Detect which cell encompasses the target text, then output its [x, y] center coordinate. 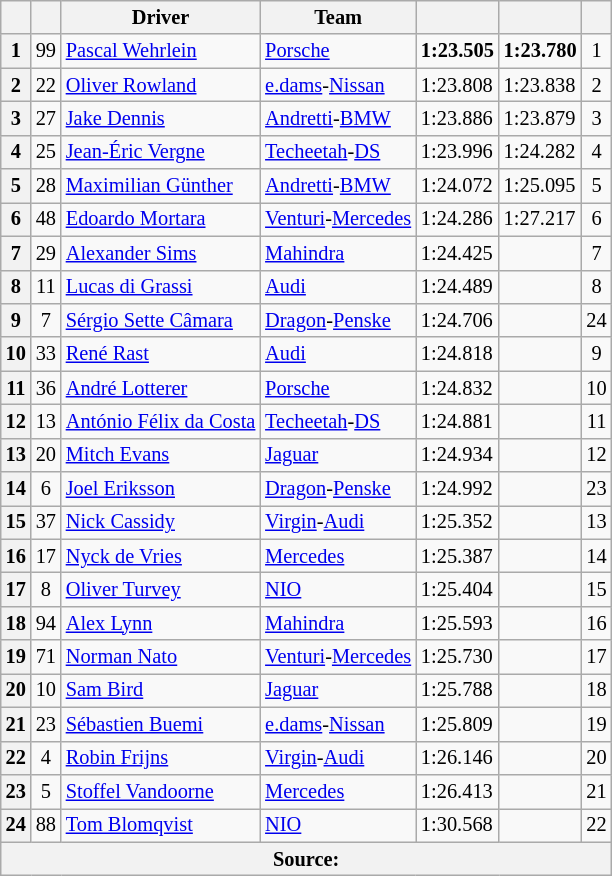
48 [46, 219]
1:23.780 [540, 51]
Tom Blomqvist [160, 825]
1:27.217 [540, 219]
1:24.425 [458, 253]
Pascal Wehrlein [160, 51]
1:23.505 [458, 51]
36 [46, 388]
1:24.934 [458, 455]
Norman Nato [160, 657]
1:24.706 [458, 320]
Team [338, 17]
Lucas di Grassi [160, 287]
Alexander Sims [160, 253]
Nick Cassidy [160, 522]
29 [46, 253]
1:24.992 [458, 489]
88 [46, 825]
Joel Eriksson [160, 489]
Nyck de Vries [160, 556]
António Félix da Costa [160, 421]
Oliver Turvey [160, 589]
1:24.489 [458, 287]
André Lotterer [160, 388]
1:23.879 [540, 118]
Sébastien Buemi [160, 724]
Jake Dennis [160, 118]
37 [46, 522]
Mitch Evans [160, 455]
1:23.996 [458, 152]
Jean-Éric Vergne [160, 152]
1:24.818 [458, 354]
1:24.282 [540, 152]
1:24.881 [458, 421]
Stoffel Vandoorne [160, 791]
1:25.387 [458, 556]
Sam Bird [160, 690]
1:24.832 [458, 388]
1:25.352 [458, 522]
71 [46, 657]
1:24.286 [458, 219]
Robin Frijns [160, 758]
1:23.838 [540, 85]
1:23.808 [458, 85]
1:30.568 [458, 825]
27 [46, 118]
Edoardo Mortara [160, 219]
1:25.788 [458, 690]
1:26.146 [458, 758]
Source: [306, 859]
1:23.886 [458, 118]
1:25.809 [458, 724]
1:26.413 [458, 791]
1:25.404 [458, 589]
1:25.095 [540, 186]
1:24.072 [458, 186]
99 [46, 51]
Oliver Rowland [160, 85]
33 [46, 354]
1:25.593 [458, 623]
Maximilian Günther [160, 186]
René Rast [160, 354]
94 [46, 623]
1:25.730 [458, 657]
Driver [160, 17]
Sérgio Sette Câmara [160, 320]
28 [46, 186]
25 [46, 152]
Alex Lynn [160, 623]
